Return the [X, Y] coordinate for the center point of the cell that contains the specified text.  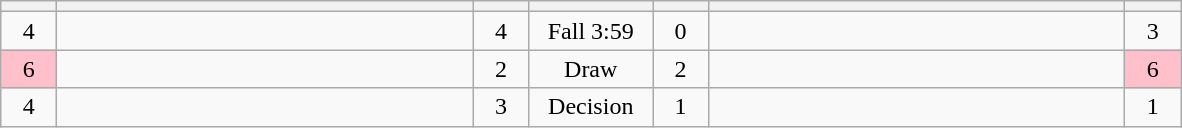
Decision [591, 107]
0 [680, 31]
Fall 3:59 [591, 31]
Draw [591, 69]
